Identify which cell holds the provided text, then report its (X, Y) central coordinate. 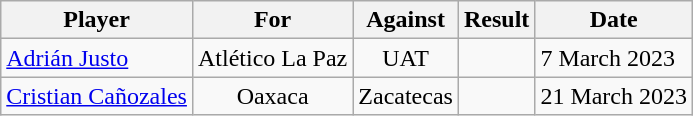
21 March 2023 (614, 96)
Atlético La Paz (272, 58)
Adrián Justo (97, 58)
Zacatecas (406, 96)
Cristian Cañozales (97, 96)
For (272, 20)
7 March 2023 (614, 58)
Result (496, 20)
Oaxaca (272, 96)
Against (406, 20)
Date (614, 20)
Player (97, 20)
UAT (406, 58)
